For the text-containing cell, return its midpoint in (X, Y) coordinate format. 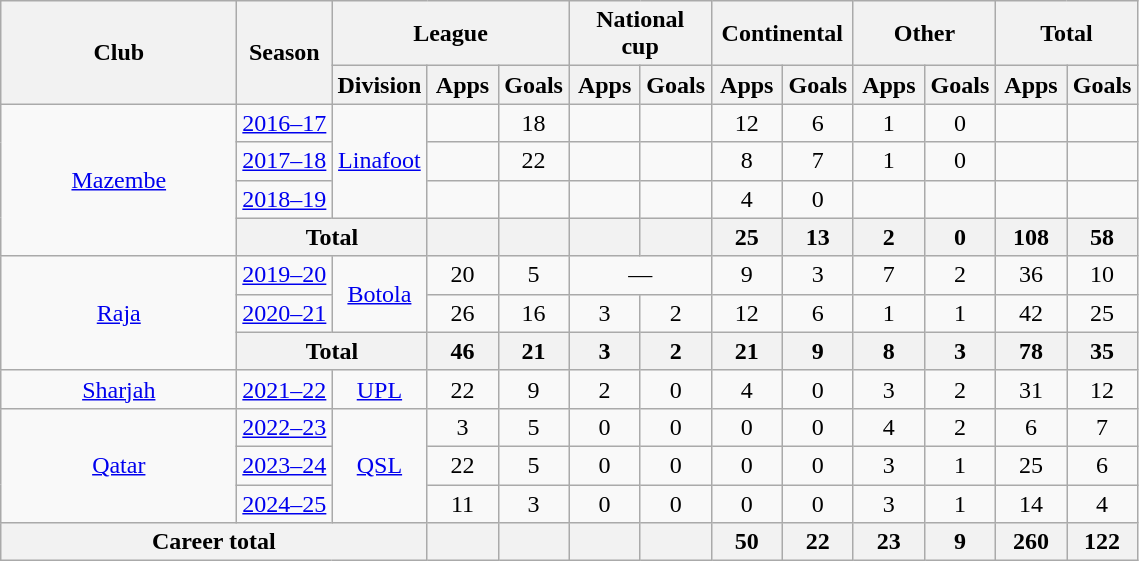
14 (1030, 503)
26 (462, 313)
Raja (119, 313)
122 (1102, 542)
Club (119, 52)
Other (924, 34)
20 (462, 275)
46 (462, 351)
2016–17 (284, 123)
50 (746, 542)
2022–23 (284, 427)
— (640, 275)
Qatar (119, 465)
Mazembe (119, 180)
Sharjah (119, 389)
11 (462, 503)
23 (888, 542)
13 (818, 237)
78 (1030, 351)
Division (380, 85)
Season (284, 52)
National cup (640, 34)
2019–20 (284, 275)
2018–19 (284, 199)
260 (1030, 542)
2024–25 (284, 503)
42 (1030, 313)
18 (534, 123)
Botola (380, 294)
Linafoot (380, 161)
League (450, 34)
58 (1102, 237)
2020–21 (284, 313)
Continental (782, 34)
Career total (214, 542)
108 (1030, 237)
35 (1102, 351)
36 (1030, 275)
2023–24 (284, 465)
10 (1102, 275)
31 (1030, 389)
2021–22 (284, 389)
2017–18 (284, 161)
QSL (380, 465)
16 (534, 313)
UPL (380, 389)
